Extract the [x, y] coordinate from the center of the cell holding the provided text.  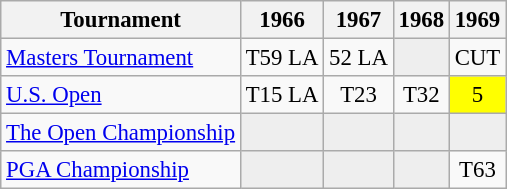
T32 [421, 95]
T63 [477, 170]
1966 [282, 20]
T59 LA [282, 58]
U.S. Open [121, 95]
The Open Championship [121, 133]
T15 LA [282, 95]
5 [477, 95]
PGA Championship [121, 170]
1967 [358, 20]
Masters Tournament [121, 58]
52 LA [358, 58]
CUT [477, 58]
1968 [421, 20]
1969 [477, 20]
Tournament [121, 20]
T23 [358, 95]
